Locate the cell with the specified text and output its [X, Y] center coordinate. 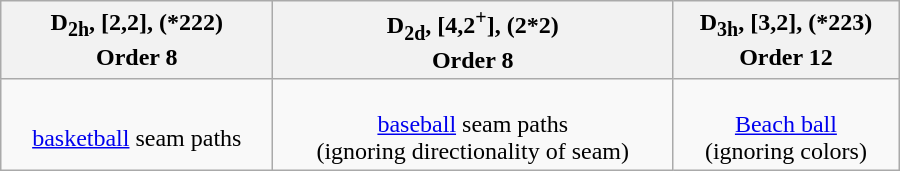
D2h, [2,2], (*222)Order 8 [137, 40]
D3h, [3,2], (*223)Order 12 [786, 40]
basketball seam paths [137, 125]
D2d, [4,2+], (2*2)Order 8 [473, 40]
baseball seam paths (ignoring directionality of seam) [473, 125]
Beach ball(ignoring colors) [786, 125]
